Capture the cell that displays the provided text and extract its (X, Y) central coordinate. 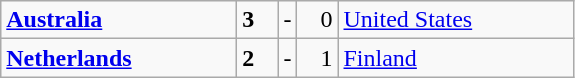
Finland (456, 58)
1 (318, 58)
United States (456, 20)
0 (318, 20)
2 (258, 58)
3 (258, 20)
Netherlands (119, 58)
Australia (119, 20)
